For the text-containing cell, return its midpoint in [X, Y] coordinate format. 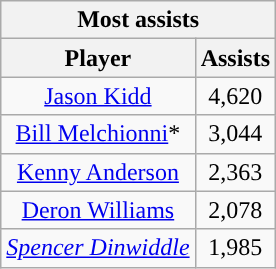
Jason Kidd [98, 96]
Deron Williams [98, 210]
Most assists [138, 20]
1,985 [235, 248]
4,620 [235, 96]
Kenny Anderson [98, 172]
Spencer Dinwiddle [98, 248]
3,044 [235, 134]
Player [98, 58]
2,078 [235, 210]
Bill Melchionni* [98, 134]
Assists [235, 58]
2,363 [235, 172]
